Capture the cell that displays the provided text and extract its [X, Y] central coordinate. 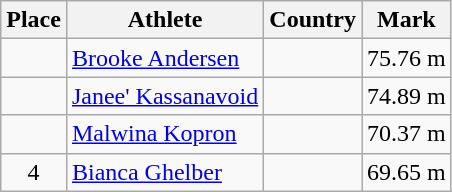
70.37 m [407, 134]
Place [34, 20]
Country [313, 20]
Athlete [164, 20]
4 [34, 172]
Brooke Andersen [164, 58]
69.65 m [407, 172]
Mark [407, 20]
75.76 m [407, 58]
Bianca Ghelber [164, 172]
Malwina Kopron [164, 134]
Janee' Kassanavoid [164, 96]
74.89 m [407, 96]
